Pinpoint the cell where the given text exists, returning its (x, y) midpoint coordinate. 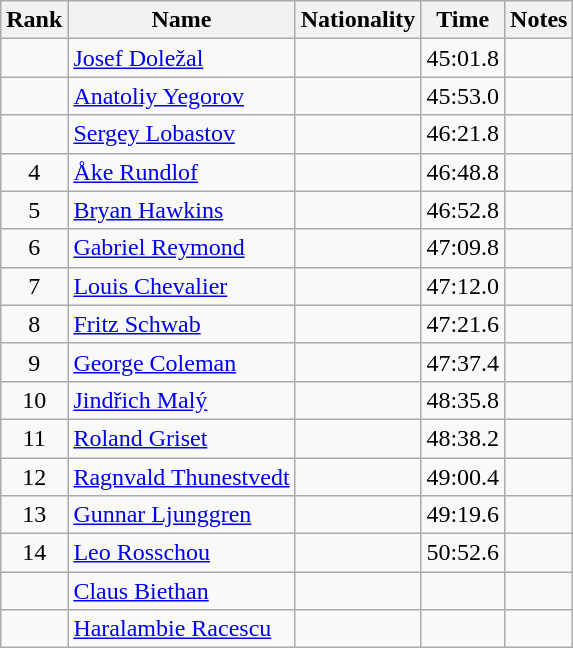
46:48.8 (463, 172)
Fritz Schwab (182, 324)
13 (34, 515)
48:35.8 (463, 400)
Jindřich Malý (182, 400)
Josef Doležal (182, 58)
9 (34, 362)
Ragnvald Thunestvedt (182, 477)
46:52.8 (463, 210)
Time (463, 20)
6 (34, 248)
8 (34, 324)
Louis Chevalier (182, 286)
11 (34, 438)
Åke Rundlof (182, 172)
5 (34, 210)
49:00.4 (463, 477)
George Coleman (182, 362)
4 (34, 172)
Haralambie Racescu (182, 629)
46:21.8 (463, 134)
Gabriel Reymond (182, 248)
50:52.6 (463, 553)
47:12.0 (463, 286)
14 (34, 553)
Name (182, 20)
Roland Griset (182, 438)
Gunnar Ljunggren (182, 515)
48:38.2 (463, 438)
47:37.4 (463, 362)
12 (34, 477)
Nationality (358, 20)
10 (34, 400)
45:53.0 (463, 96)
47:09.8 (463, 248)
47:21.6 (463, 324)
Bryan Hawkins (182, 210)
Notes (539, 20)
Claus Biethan (182, 591)
7 (34, 286)
49:19.6 (463, 515)
Anatoliy Yegorov (182, 96)
Leo Rosschou (182, 553)
45:01.8 (463, 58)
Rank (34, 20)
Sergey Lobastov (182, 134)
